Identify which cell holds the provided text, then report its [X, Y] central coordinate. 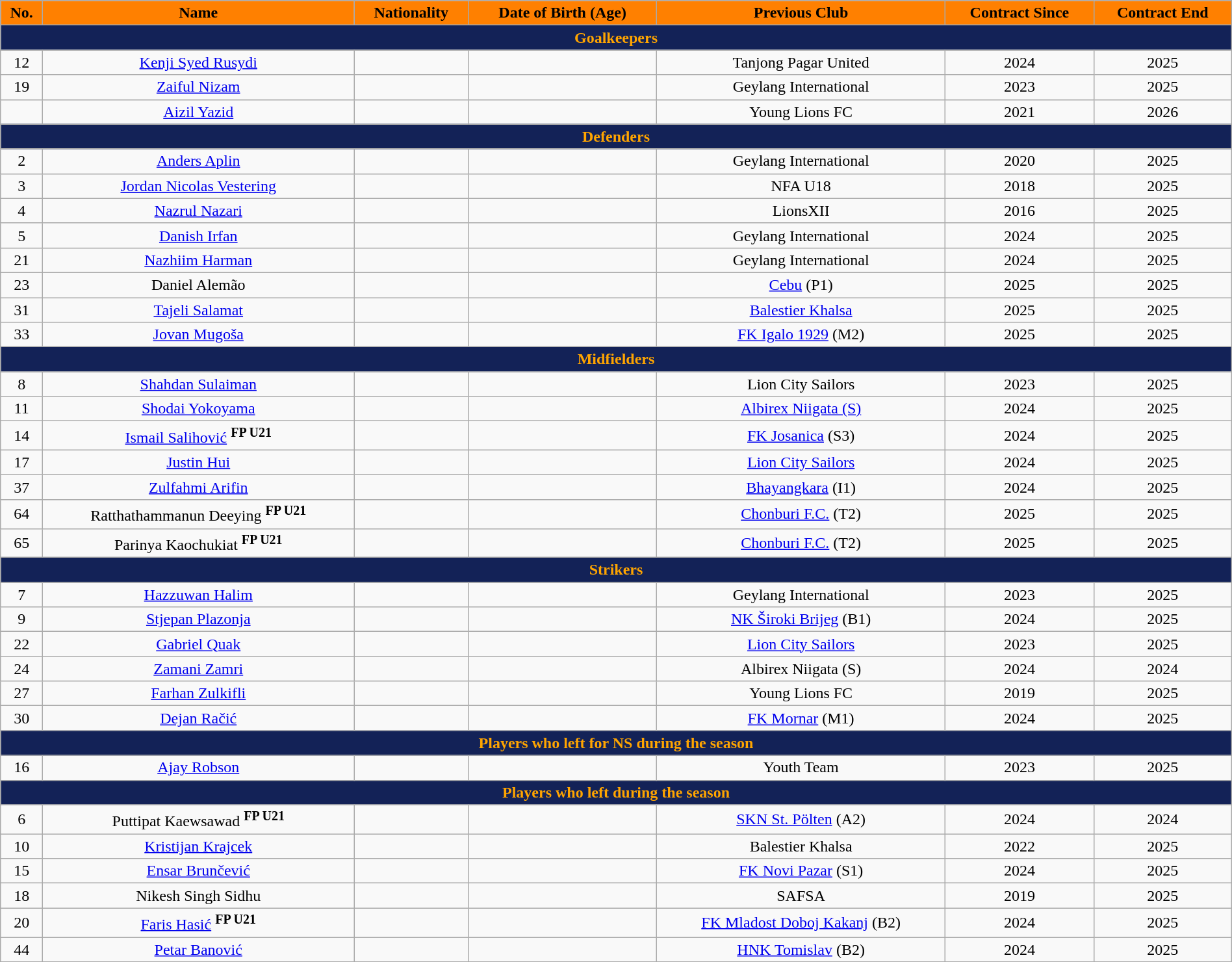
12 [22, 62]
Name [199, 13]
Daniel Alemão [199, 285]
17 [22, 462]
Petar Banović [199, 950]
Ensar Brunčević [199, 871]
Ismail Salihović FP U21 [199, 435]
Nazrul Nazari [199, 211]
SAFSA [801, 896]
15 [22, 871]
9 [22, 619]
Aizil Yazid [199, 112]
Zulfahmi Arifin [199, 487]
20 [22, 923]
4 [22, 211]
8 [22, 384]
Zamani Zamri [199, 669]
Danish Irfan [199, 235]
Kenji Syed Rusydi [199, 62]
FK Mladost Doboj Kakanj (B2) [801, 923]
31 [22, 310]
Players who left during the season [616, 792]
Nazhiim Harman [199, 260]
Tanjong Pagar United [801, 62]
2022 [1020, 846]
33 [22, 335]
37 [22, 487]
Players who left for NS during the season [616, 743]
Contract Since [1020, 13]
No. [22, 13]
19 [22, 87]
Defenders [616, 136]
Jovan Mugoša [199, 335]
Puttipat Kaewsawad FP U21 [199, 819]
SKN St. Pölten (A2) [801, 819]
Date of Birth (Age) [563, 13]
Ajay Robson [199, 768]
FK Mornar (M1) [801, 718]
Dejan Račić [199, 718]
30 [22, 718]
LionsXII [801, 211]
Nikesh Singh Sidhu [199, 896]
Shodai Yokoyama [199, 409]
21 [22, 260]
NFA U18 [801, 186]
Anders Aplin [199, 161]
6 [22, 819]
5 [22, 235]
Kristijan Krajcek [199, 846]
Stjepan Plazonja [199, 619]
Hazzuwan Halim [199, 595]
Justin Hui [199, 462]
Farhan Zulkifli [199, 694]
FK Josanica (S3) [801, 435]
11 [22, 409]
Previous Club [801, 13]
Zaiful Nizam [199, 87]
NK Široki Brijeg (B1) [801, 619]
27 [22, 694]
24 [22, 669]
Contract End [1162, 13]
2 [22, 161]
Gabriel Quak [199, 644]
2021 [1020, 112]
Youth Team [801, 768]
7 [22, 595]
Faris Hasić FP U21 [199, 923]
3 [22, 186]
FK Novi Pazar (S1) [801, 871]
Cebu (P1) [801, 285]
2018 [1020, 186]
Ratthathammanun Deeying FP U21 [199, 513]
2016 [1020, 211]
22 [22, 644]
23 [22, 285]
10 [22, 846]
18 [22, 896]
2026 [1162, 112]
Bhayangkara (I1) [801, 487]
44 [22, 950]
14 [22, 435]
Midfielders [616, 359]
Nationality [411, 13]
HNK Tomislav (B2) [801, 950]
Shahdan Sulaiman [199, 384]
Goalkeepers [616, 38]
2020 [1020, 161]
Jordan Nicolas Vestering [199, 186]
64 [22, 513]
65 [22, 543]
Tajeli Salamat [199, 310]
16 [22, 768]
FK Igalo 1929 (M2) [801, 335]
Parinya Kaochukiat FP U21 [199, 543]
Strikers [616, 570]
